Capture the cell that displays the provided text and extract its (X, Y) central coordinate. 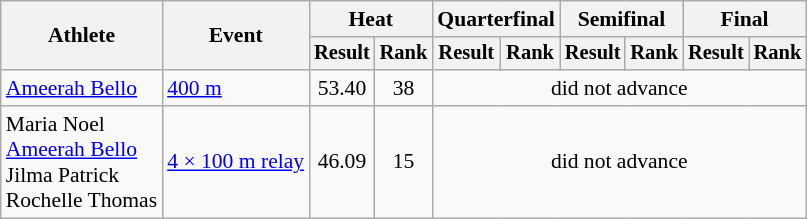
Heat (370, 19)
53.40 (342, 88)
Athlete (82, 36)
Quarterfinal (496, 19)
46.09 (342, 162)
Semifinal (622, 19)
Maria NoelAmeerah BelloJilma PatrickRochelle Thomas (82, 162)
Ameerah Bello (82, 88)
Event (236, 36)
400 m (236, 88)
4 × 100 m relay (236, 162)
15 (404, 162)
38 (404, 88)
Final (744, 19)
